Provide the (X, Y) coordinate of the cell's center where the given text is located.  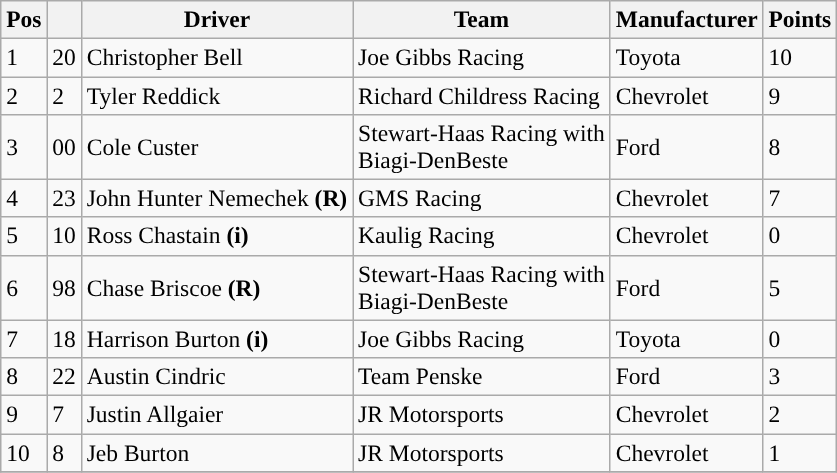
Team (482, 19)
Austin Cindric (216, 376)
GMS Racing (482, 198)
Points (800, 19)
Richard Childress Racing (482, 95)
18 (64, 339)
98 (64, 288)
Christopher Bell (216, 57)
Jeb Burton (216, 452)
Harrison Burton (i) (216, 339)
Driver (216, 19)
00 (64, 146)
Ross Chastain (i) (216, 236)
John Hunter Nemechek (R) (216, 198)
Justin Allgaier (216, 414)
Kaulig Racing (482, 236)
6 (24, 288)
22 (64, 376)
Cole Custer (216, 146)
Tyler Reddick (216, 95)
23 (64, 198)
20 (64, 57)
Pos (24, 19)
Team Penske (482, 376)
Chase Briscoe (R) (216, 288)
4 (24, 198)
Manufacturer (686, 19)
